Return the [x, y] coordinate for the center point of the cell that contains the specified text.  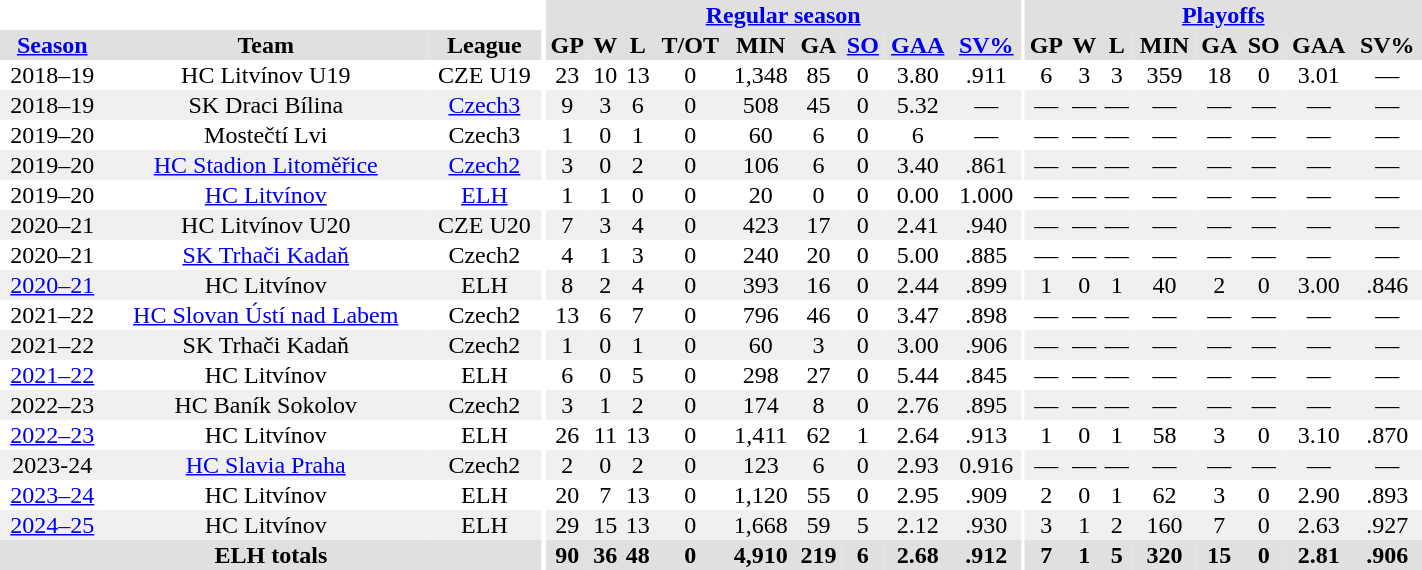
174 [760, 405]
59 [818, 525]
.930 [986, 525]
1,348 [760, 75]
11 [605, 435]
.913 [986, 435]
HC Slovan Ústí nad Labem [266, 315]
.885 [986, 255]
796 [760, 315]
2.12 [918, 525]
106 [760, 165]
45 [818, 105]
4,910 [760, 555]
Playoffs [1223, 15]
36 [605, 555]
298 [760, 375]
CZE U20 [484, 225]
0.00 [918, 195]
HC Stadion Litoměřice [266, 165]
HC Slavia Praha [266, 465]
HC Baník Sokolov [266, 405]
.912 [986, 555]
48 [638, 555]
2.93 [918, 465]
3.01 [1319, 75]
26 [567, 435]
423 [760, 225]
3.40 [918, 165]
27 [818, 375]
CZE U19 [484, 75]
.846 [1387, 285]
Season [52, 45]
3.47 [918, 315]
Team [266, 45]
HC Litvínov U19 [266, 75]
2.95 [918, 495]
2023-24 [52, 465]
SK Draci Bílina [266, 105]
2.63 [1319, 525]
2023–24 [52, 495]
55 [818, 495]
40 [1164, 285]
0.916 [986, 465]
1,668 [760, 525]
2024–25 [52, 525]
85 [818, 75]
2.44 [918, 285]
.898 [986, 315]
3.80 [918, 75]
ELH totals [271, 555]
29 [567, 525]
.909 [986, 495]
16 [818, 285]
League [484, 45]
.870 [1387, 435]
393 [760, 285]
Mostečtí Lvi [266, 135]
9 [567, 105]
2.64 [918, 435]
2.68 [918, 555]
.940 [986, 225]
90 [567, 555]
.911 [986, 75]
3.10 [1319, 435]
2.81 [1319, 555]
5.44 [918, 375]
240 [760, 255]
219 [818, 555]
2.90 [1319, 495]
58 [1164, 435]
160 [1164, 525]
2.76 [918, 405]
T/OT [690, 45]
5.32 [918, 105]
.893 [1387, 495]
320 [1164, 555]
HC Litvínov U20 [266, 225]
123 [760, 465]
10 [605, 75]
1,120 [760, 495]
359 [1164, 75]
.895 [986, 405]
17 [818, 225]
.899 [986, 285]
508 [760, 105]
23 [567, 75]
.861 [986, 165]
.927 [1387, 525]
.845 [986, 375]
Regular season [782, 15]
5.00 [918, 255]
18 [1220, 75]
1.000 [986, 195]
46 [818, 315]
1,411 [760, 435]
2.41 [918, 225]
